Return [x, y] of the center of cell containing provided text 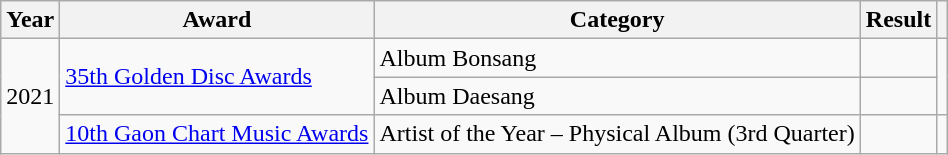
2021 [30, 96]
35th Golden Disc Awards [217, 77]
Year [30, 20]
10th Gaon Chart Music Awards [217, 134]
Award [217, 20]
Artist of the Year – Physical Album (3rd Quarter) [617, 134]
Album Bonsang [617, 58]
Result [898, 20]
Category [617, 20]
Album Daesang [617, 96]
